Determine the (X, Y) coordinate at the center of the cell enclosing the given text.  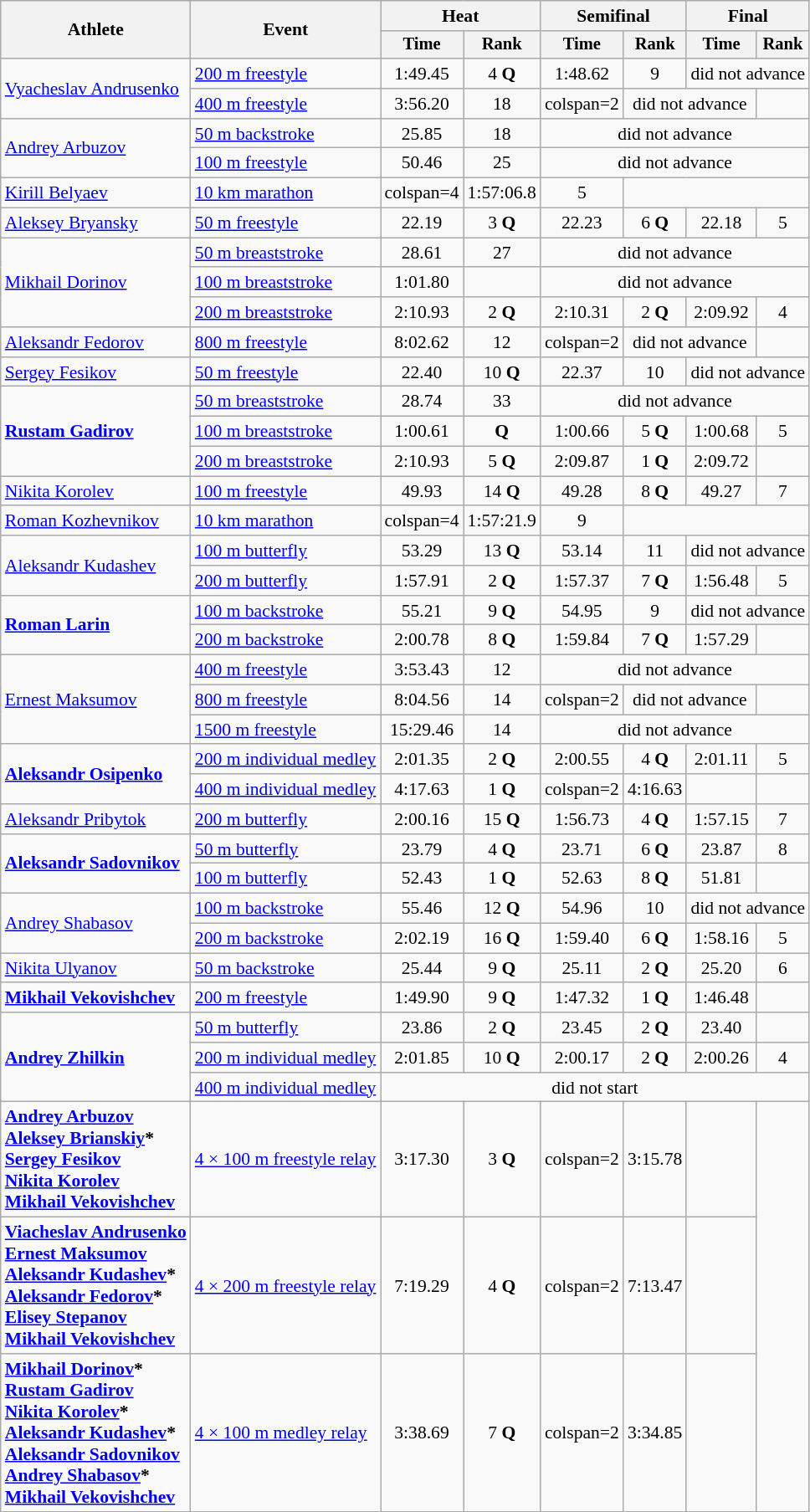
2:01.85 (422, 1058)
Andrey ArbuzovAleksey Brianskiy*Sergey FesikovNikita KorolevMikhail Vekovishchev (95, 1160)
8:02.62 (422, 342)
23.87 (721, 849)
Roman Larin (95, 626)
53.14 (582, 551)
Aleksandr Pribytok (95, 819)
3:15.78 (654, 1160)
1:57.37 (582, 581)
11 (654, 551)
1:01.80 (422, 283)
12 Q (502, 909)
1:59.40 (582, 939)
1:46.48 (721, 998)
1:57.91 (422, 581)
22.18 (721, 223)
51.81 (721, 879)
55.21 (422, 611)
28.61 (422, 253)
1:00.68 (721, 432)
49.27 (721, 491)
Event (286, 30)
1500 m freestyle (286, 730)
49.28 (582, 491)
2:00.16 (422, 819)
Heat (460, 16)
8 (783, 849)
3:34.85 (654, 1433)
52.63 (582, 879)
2:10.31 (582, 312)
Mikhail Dorinov*Rustam GadirovNikita Korolev*Aleksandr Kudashev*Aleksandr SadovnikovAndrey Shabasov*Mikhail Vekovishchev (95, 1433)
Athlete (95, 30)
52.43 (422, 879)
15:29.46 (422, 730)
2:01.35 (422, 760)
23.71 (582, 849)
22.23 (582, 223)
Viacheslav AndrusenkoErnest MaksumovAleksandr Kudashev*Aleksandr Fedorov*Elisey StepanovMikhail Vekovishchev (95, 1285)
1:57:21.9 (502, 521)
2:09.87 (582, 462)
4:16.63 (654, 789)
27 (502, 253)
2:00.26 (721, 1058)
Andrey Shabasov (95, 924)
1:48.62 (582, 74)
1:57.29 (721, 640)
55.46 (422, 909)
1:00.66 (582, 432)
1:56.48 (721, 581)
54.95 (582, 611)
33 (502, 402)
8:04.56 (422, 700)
Mikhail Dorinov (95, 283)
14 Q (502, 491)
49.93 (422, 491)
22.40 (422, 372)
23.45 (582, 1028)
1:57.15 (721, 819)
16 Q (502, 939)
Rustam Gadirov (95, 432)
54.96 (582, 909)
2:09.72 (721, 462)
Aleksandr Fedorov (95, 342)
Aleksandr Sadovnikov (95, 864)
2:01.11 (721, 760)
3:17.30 (422, 1160)
1:56.73 (582, 819)
53.29 (422, 551)
4:17.63 (422, 789)
1:58.16 (721, 939)
50.46 (422, 163)
7:19.29 (422, 1285)
1:47.32 (582, 998)
4 × 100 m medley relay (286, 1433)
Aleksey Bryansky (95, 223)
Aleksandr Kudashev (95, 566)
Sergey Fesikov (95, 372)
1:57:06.8 (502, 193)
3:56.20 (422, 104)
2:00.55 (582, 760)
Andrey Arbuzov (95, 149)
Final (748, 16)
Q (502, 432)
1:00.61 (422, 432)
1:49.90 (422, 998)
1:59.84 (582, 640)
13 Q (502, 551)
4 × 100 m freestyle relay (286, 1160)
Ernest Maksumov (95, 700)
22.37 (582, 372)
15 Q (502, 819)
Andrey Zhilkin (95, 1058)
2:00.17 (582, 1058)
6 (783, 968)
Mikhail Vekovishchev (95, 998)
25 (502, 163)
did not start (594, 1088)
Nikita Ulyanov (95, 968)
3:38.69 (422, 1433)
4 × 200 m freestyle relay (286, 1285)
Aleksandr Osipenko (95, 775)
28.74 (422, 402)
2:00.78 (422, 640)
Semifinal (614, 16)
25.20 (721, 968)
2:02.19 (422, 939)
Roman Kozhevnikov (95, 521)
22.19 (422, 223)
23.86 (422, 1028)
23.79 (422, 849)
23.40 (721, 1028)
Nikita Korolev (95, 491)
25.11 (582, 968)
Vyacheslav Andrusenko (95, 89)
Kirill Belyaev (95, 193)
2:09.92 (721, 312)
1:49.45 (422, 74)
25.44 (422, 968)
3:53.43 (422, 670)
7:13.47 (654, 1285)
25.85 (422, 134)
